Pinpoint the cell where the given text exists, returning its (x, y) midpoint coordinate. 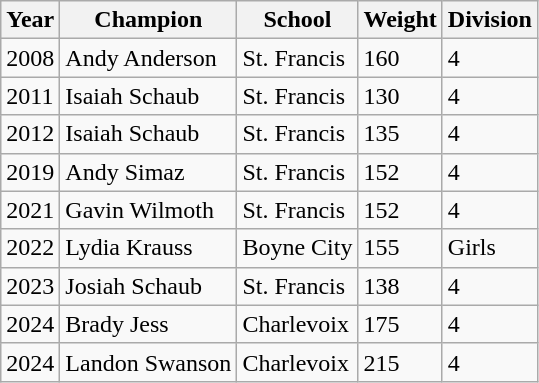
Boyne City (298, 248)
Gavin Wilmoth (148, 210)
130 (400, 96)
2021 (30, 210)
215 (400, 362)
2023 (30, 286)
2012 (30, 134)
Champion (148, 20)
155 (400, 248)
175 (400, 324)
160 (400, 58)
2019 (30, 172)
Brady Jess (148, 324)
School (298, 20)
Girls (490, 248)
Landon Swanson (148, 362)
Andy Anderson (148, 58)
Division (490, 20)
135 (400, 134)
Weight (400, 20)
Lydia Krauss (148, 248)
Andy Simaz (148, 172)
Josiah Schaub (148, 286)
2011 (30, 96)
Year (30, 20)
138 (400, 286)
2008 (30, 58)
2022 (30, 248)
